Scan for the cell matching the given text and deliver its (x, y) coordinate at center. 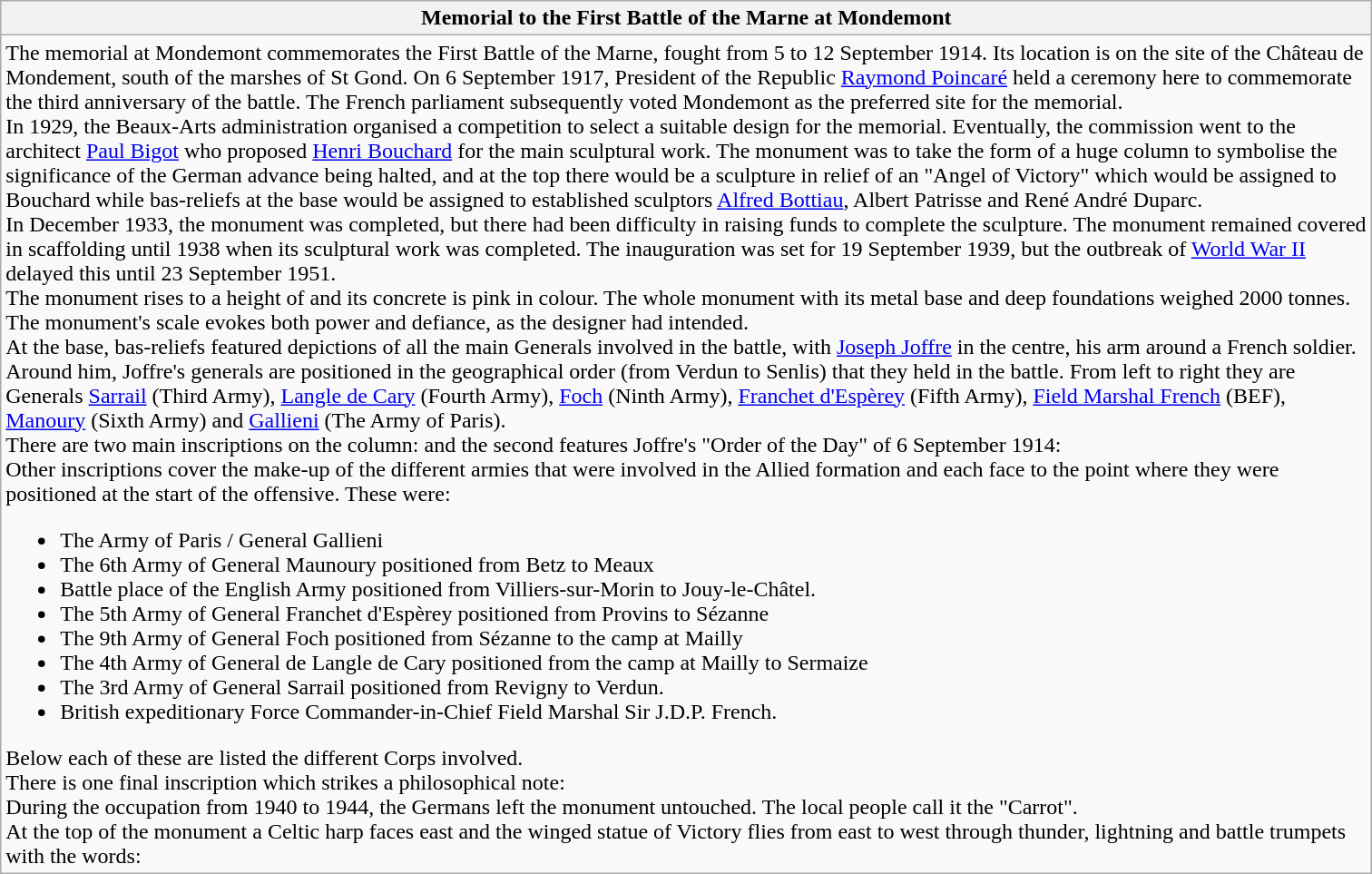
Memorial to the First Battle of the Marne at Mondemont (686, 18)
